Locate the cell with the specified text and output its [x, y] center coordinate. 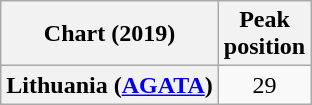
Peakposition [264, 34]
Chart (2019) [110, 34]
29 [264, 85]
Lithuania (AGATA) [110, 85]
